Determine the [X, Y] coordinate at the center of the cell enclosing the given text.  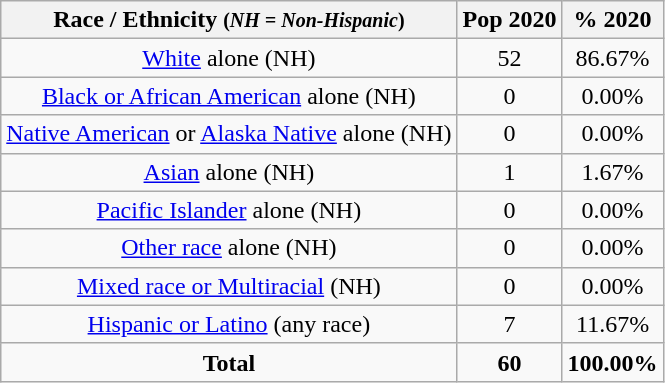
1 [510, 172]
11.67% [612, 324]
Black or African American alone (NH) [229, 96]
Race / Ethnicity (NH = Non-Hispanic) [229, 20]
Pacific Islander alone (NH) [229, 210]
Total [229, 362]
White alone (NH) [229, 58]
60 [510, 362]
7 [510, 324]
Pop 2020 [510, 20]
52 [510, 58]
Other race alone (NH) [229, 248]
Hispanic or Latino (any race) [229, 324]
Mixed race or Multiracial (NH) [229, 286]
86.67% [612, 58]
Native American or Alaska Native alone (NH) [229, 134]
100.00% [612, 362]
1.67% [612, 172]
Asian alone (NH) [229, 172]
% 2020 [612, 20]
